Locate the cell with the specified text and output its [X, Y] center coordinate. 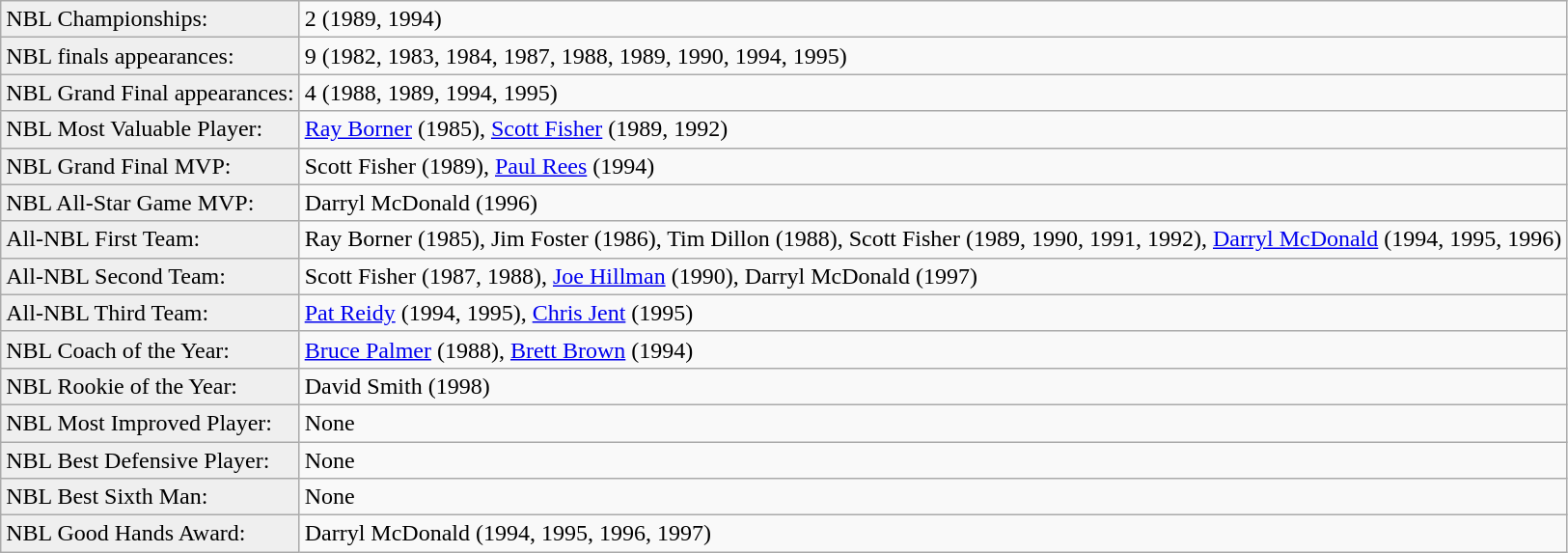
NBL Most Valuable Player: [151, 129]
David Smith (1998) [933, 386]
NBL Good Hands Award: [151, 534]
NBL Most Improved Player: [151, 423]
2 (1989, 1994) [933, 19]
All-NBL Third Team: [151, 313]
Darryl McDonald (1996) [933, 203]
NBL Championships: [151, 19]
NBL All-Star Game MVP: [151, 203]
NBL Best Defensive Player: [151, 460]
NBL finals appearances: [151, 56]
NBL Rookie of the Year: [151, 386]
NBL Grand Final MVP: [151, 166]
Ray Borner (1985), Jim Foster (1986), Tim Dillon (1988), Scott Fisher (1989, 1990, 1991, 1992), Darryl McDonald (1994, 1995, 1996) [933, 239]
All-NBL Second Team: [151, 276]
Darryl McDonald (1994, 1995, 1996, 1997) [933, 534]
Scott Fisher (1987, 1988), Joe Hillman (1990), Darryl McDonald (1997) [933, 276]
NBL Grand Final appearances: [151, 93]
NBL Best Sixth Man: [151, 497]
Bruce Palmer (1988), Brett Brown (1994) [933, 349]
Ray Borner (1985), Scott Fisher (1989, 1992) [933, 129]
Pat Reidy (1994, 1995), Chris Jent (1995) [933, 313]
NBL Coach of the Year: [151, 349]
Scott Fisher (1989), Paul Rees (1994) [933, 166]
All-NBL First Team: [151, 239]
9 (1982, 1983, 1984, 1987, 1988, 1989, 1990, 1994, 1995) [933, 56]
4 (1988, 1989, 1994, 1995) [933, 93]
